From the cell containing the given text, extract its center point as [X, Y] coordinate. 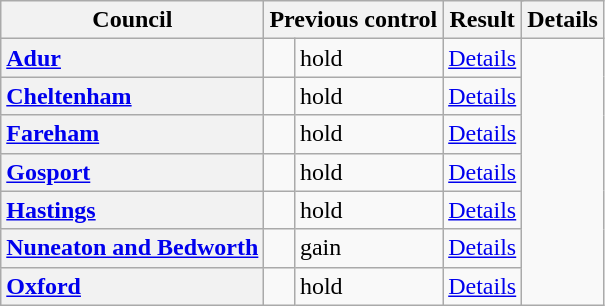
Cheltenham [132, 96]
Previous control [354, 20]
Adur [132, 58]
Council [132, 20]
Gosport [132, 172]
Fareham [132, 134]
Nuneaton and Bedworth [132, 248]
Oxford [132, 286]
Result [482, 20]
gain [368, 248]
Hastings [132, 210]
